Return [x, y] of the center of cell containing provided text 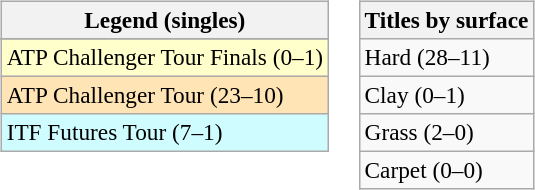
Titles by surface [446, 20]
ATP Challenger Tour Finals (0–1) [164, 57]
Grass (2–0) [446, 133]
ATP Challenger Tour (23–10) [164, 95]
ITF Futures Tour (7–1) [164, 133]
Clay (0–1) [446, 95]
Hard (28–11) [446, 57]
Legend (singles) [164, 20]
Carpet (0–0) [446, 171]
